Locate the cell with the specified text and output its (X, Y) center coordinate. 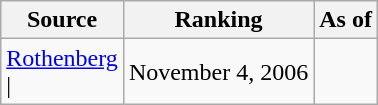
Ranking (218, 20)
Source (62, 20)
As of (346, 20)
Rothenberg| (62, 72)
November 4, 2006 (218, 72)
